From the cell containing the given text, extract its center point as (x, y) coordinate. 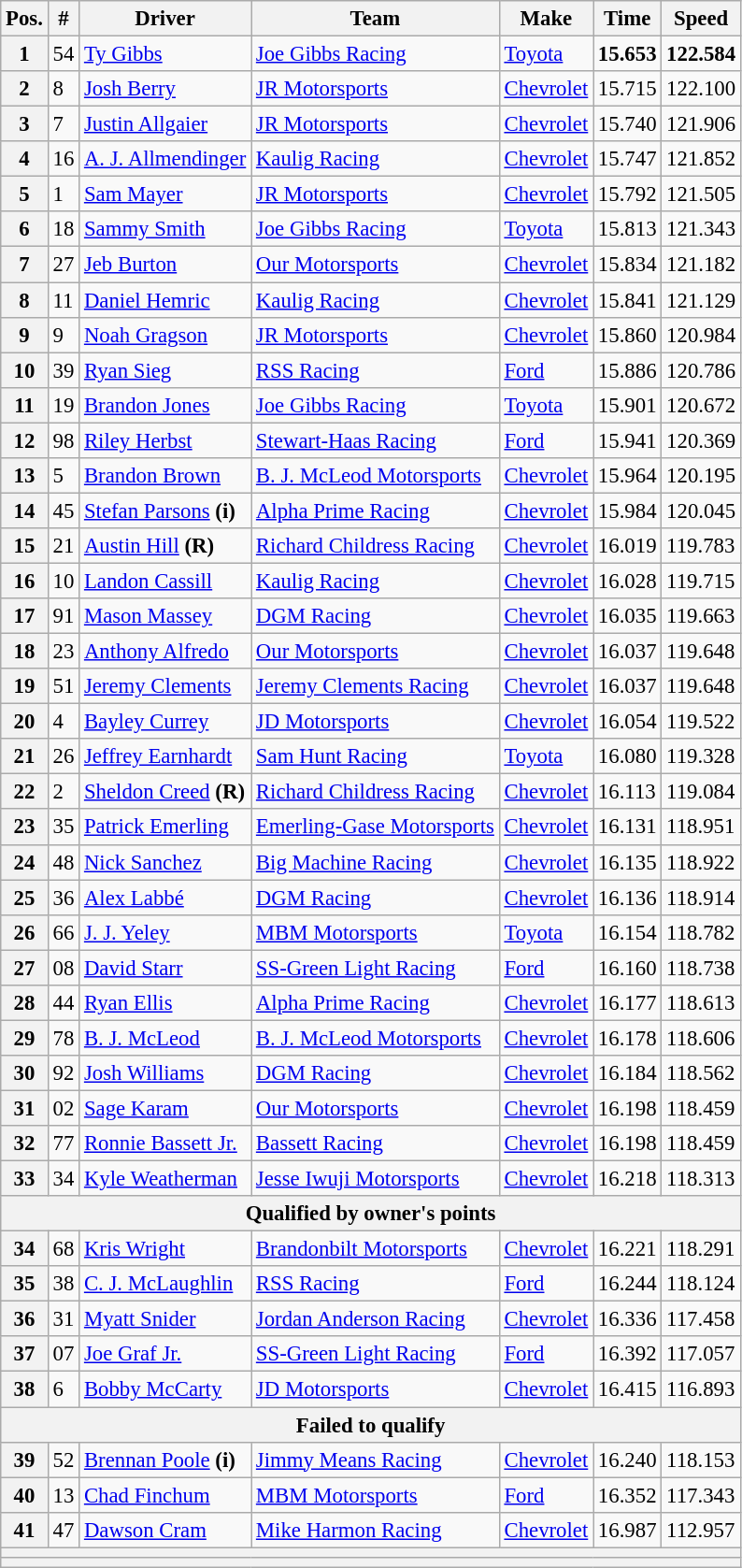
16.240 (628, 1460)
16.184 (628, 1073)
119.328 (701, 756)
16.135 (628, 862)
121.906 (701, 124)
17 (24, 616)
118.606 (701, 1038)
Jeremy Clements (165, 686)
118.738 (701, 968)
52 (64, 1460)
120.786 (701, 370)
15.740 (628, 124)
120.672 (701, 405)
16.054 (628, 722)
122.100 (701, 89)
16.113 (628, 792)
Kris Wright (165, 1249)
16.392 (628, 1355)
Landon Cassill (165, 581)
Ryan Ellis (165, 1003)
Pos. (24, 19)
Jordan Anderson Racing (376, 1319)
29 (24, 1038)
Sheldon Creed (R) (165, 792)
68 (64, 1249)
Myatt Snider (165, 1319)
Stewart-Haas Racing (376, 440)
David Starr (165, 968)
16.244 (628, 1284)
Mike Harmon Racing (376, 1530)
32 (24, 1144)
15.715 (628, 89)
16.178 (628, 1038)
Failed to qualify (371, 1425)
Jeb Burton (165, 265)
118.291 (701, 1249)
Josh Williams (165, 1073)
14 (24, 511)
40 (24, 1495)
112.957 (701, 1530)
Time (628, 19)
54 (64, 54)
16.136 (628, 898)
120.045 (701, 511)
Bassett Racing (376, 1144)
118.613 (701, 1003)
51 (64, 686)
Nick Sanchez (165, 862)
16.154 (628, 932)
Brandon Brown (165, 476)
121.505 (701, 194)
98 (64, 440)
41 (24, 1530)
Driver (165, 19)
Justin Allgaier (165, 124)
Ty Gibbs (165, 54)
C. J. McLaughlin (165, 1284)
Sage Karam (165, 1108)
15.747 (628, 159)
121.182 (701, 265)
Sammy Smith (165, 229)
92 (64, 1073)
66 (64, 932)
118.562 (701, 1073)
02 (64, 1108)
117.057 (701, 1355)
Austin Hill (R) (165, 546)
25 (24, 898)
15 (24, 546)
Emerling-Gase Motorsports (376, 827)
Noah Gragson (165, 335)
119.715 (701, 581)
Patrick Emerling (165, 827)
117.343 (701, 1495)
119.522 (701, 722)
120.369 (701, 440)
77 (64, 1144)
37 (24, 1355)
16.352 (628, 1495)
120.195 (701, 476)
118.922 (701, 862)
91 (64, 616)
16.415 (628, 1389)
118.914 (701, 898)
Ryan Sieg (165, 370)
12 (24, 440)
Brandon Jones (165, 405)
Chad Finchum (165, 1495)
15.813 (628, 229)
Alex Labbé (165, 898)
78 (64, 1038)
3 (24, 124)
117.458 (701, 1319)
47 (64, 1530)
08 (64, 968)
15.860 (628, 335)
16.218 (628, 1179)
16.028 (628, 581)
22 (24, 792)
Big Machine Racing (376, 862)
A. J. Allmendinger (165, 159)
118.782 (701, 932)
Anthony Alfredo (165, 652)
Sam Mayer (165, 194)
118.951 (701, 827)
B. J. McLeod (165, 1038)
15.653 (628, 54)
Brandonbilt Motorsports (376, 1249)
15.886 (628, 370)
118.313 (701, 1179)
Bobby McCarty (165, 1389)
16.336 (628, 1319)
07 (64, 1355)
# (64, 19)
Daniel Hemric (165, 300)
16.019 (628, 546)
Speed (701, 19)
15.941 (628, 440)
15.841 (628, 300)
33 (24, 1179)
15.984 (628, 511)
119.783 (701, 546)
30 (24, 1073)
121.852 (701, 159)
15.792 (628, 194)
16.131 (628, 827)
122.584 (701, 54)
16.987 (628, 1530)
Team (376, 19)
Brennan Poole (i) (165, 1460)
116.893 (701, 1389)
15.901 (628, 405)
Mason Massey (165, 616)
Make (546, 19)
Jesse Iwuji Motorsports (376, 1179)
45 (64, 511)
28 (24, 1003)
Joe Graf Jr. (165, 1355)
16.035 (628, 616)
Jeffrey Earnhardt (165, 756)
Riley Herbst (165, 440)
15.834 (628, 265)
48 (64, 862)
16.080 (628, 756)
119.663 (701, 616)
24 (24, 862)
120.984 (701, 335)
Dawson Cram (165, 1530)
15.964 (628, 476)
118.153 (701, 1460)
Ronnie Bassett Jr. (165, 1144)
J. J. Yeley (165, 932)
Qualified by owner's points (371, 1214)
121.343 (701, 229)
Bayley Currey (165, 722)
Stefan Parsons (i) (165, 511)
118.124 (701, 1284)
Kyle Weatherman (165, 1179)
Jeremy Clements Racing (376, 686)
44 (64, 1003)
16.177 (628, 1003)
Jimmy Means Racing (376, 1460)
Josh Berry (165, 89)
Sam Hunt Racing (376, 756)
16.221 (628, 1249)
16.160 (628, 968)
20 (24, 722)
119.084 (701, 792)
121.129 (701, 300)
